Search for the cell housing the specified text and yield its [x, y] center coordinate. 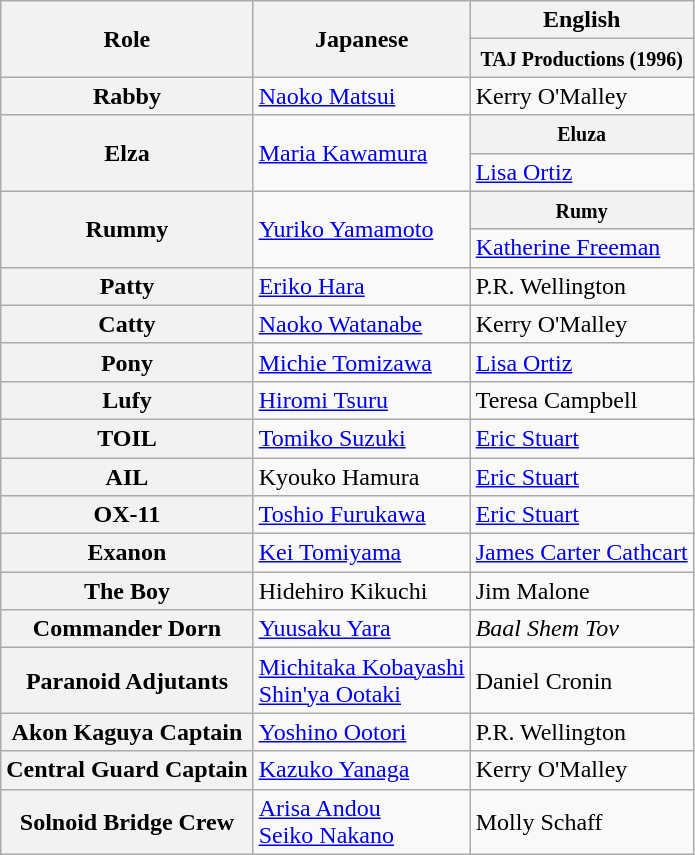
Baal Shem Tov [582, 629]
Pony [127, 362]
The Boy [127, 591]
Arisa AndouSeiko Nakano [362, 822]
Michitaka KobayashiShin'ya Ootaki [362, 680]
Hidehiro Kikuchi [362, 591]
Jim Malone [582, 591]
Rumy [582, 210]
Katherine Freeman [582, 248]
Yoshino Ootori [362, 732]
Japanese [362, 39]
English [582, 20]
Toshio Furukawa [362, 515]
Naoko Matsui [362, 96]
Akon Kaguya Captain [127, 732]
Kyouko Hamura [362, 477]
Michie Tomizawa [362, 362]
Central Guard Captain [127, 770]
Elza [127, 153]
Rummy [127, 229]
Catty [127, 324]
AIL [127, 477]
Naoko Watanabe [362, 324]
Solnoid Bridge Crew [127, 822]
TAJ Productions (1996) [582, 58]
OX-11 [127, 515]
Role [127, 39]
Patty [127, 286]
Commander Dorn [127, 629]
Kazuko Yanaga [362, 770]
James Carter Cathcart [582, 553]
Kei Tomiyama [362, 553]
Lufy [127, 400]
Paranoid Adjutants [127, 680]
Yuriko Yamamoto [362, 229]
Maria Kawamura [362, 153]
Exanon [127, 553]
Teresa Campbell [582, 400]
Yuusaku Yara [362, 629]
Molly Schaff [582, 822]
TOIL [127, 438]
Hiromi Tsuru [362, 400]
Daniel Cronin [582, 680]
Rabby [127, 96]
Eluza [582, 134]
Tomiko Suzuki [362, 438]
Eriko Hara [362, 286]
